Extract the [X, Y] coordinate from the center of the cell holding the provided text.  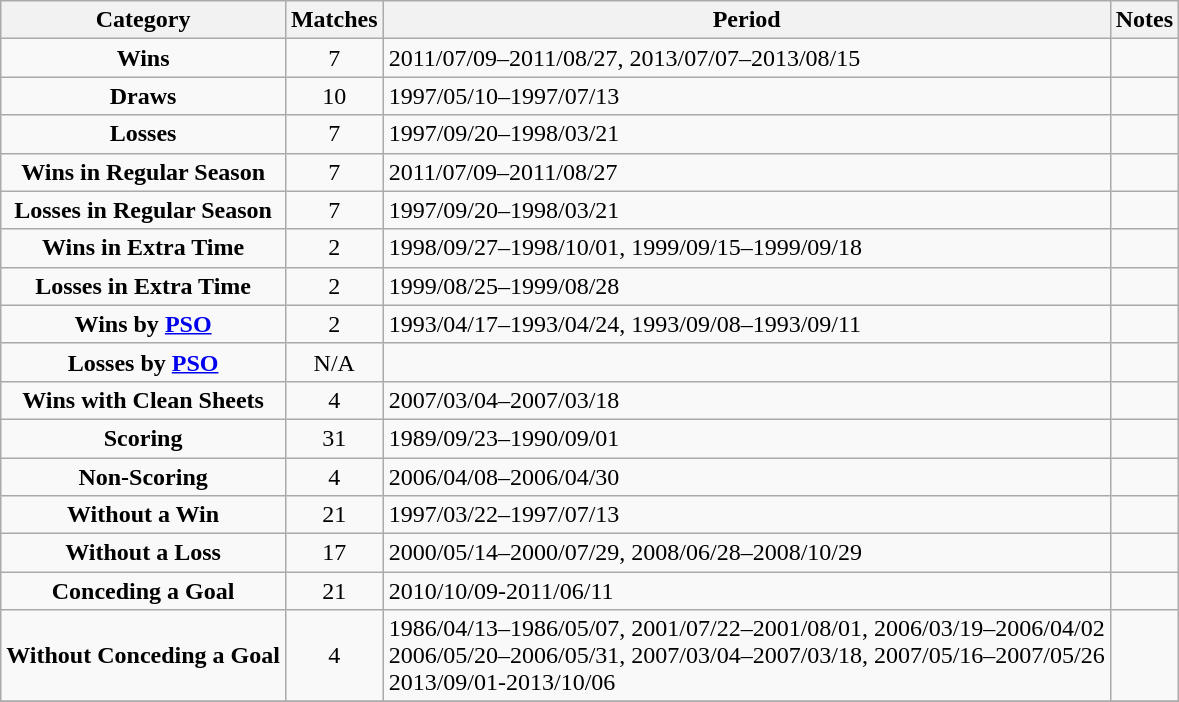
Matches [334, 20]
2006/04/08–2006/04/30 [746, 477]
2011/07/09–2011/08/27, 2013/07/07–2013/08/15 [746, 58]
1989/09/23–1990/09/01 [746, 438]
Wins in Regular Season [144, 172]
1997/03/22–1997/07/13 [746, 515]
10 [334, 96]
Draws [144, 96]
1998/09/27–1998/10/01, 1999/09/15–1999/09/18 [746, 248]
Wins [144, 58]
Notes [1144, 20]
2007/03/04–2007/03/18 [746, 400]
Without Conceding a Goal [144, 656]
Without a Win [144, 515]
Wins with Clean Sheets [144, 400]
Losses in Regular Season [144, 210]
Losses [144, 134]
17 [334, 553]
1999/08/25–1999/08/28 [746, 286]
Conceding a Goal [144, 591]
Without a Loss [144, 553]
2010/10/09-2011/06/11 [746, 591]
Non-Scoring [144, 477]
1993/04/17–1993/04/24, 1993/09/08–1993/09/11 [746, 324]
31 [334, 438]
Wins by PSO [144, 324]
2011/07/09–2011/08/27 [746, 172]
1997/05/10–1997/07/13 [746, 96]
Scoring [144, 438]
Period [746, 20]
Category [144, 20]
Losses by PSO [144, 362]
Wins in Extra Time [144, 248]
N/A [334, 362]
2000/05/14–2000/07/29, 2008/06/28–2008/10/29 [746, 553]
Losses in Extra Time [144, 286]
